Provide the [x, y] coordinate of the cell's center where the given text is located.  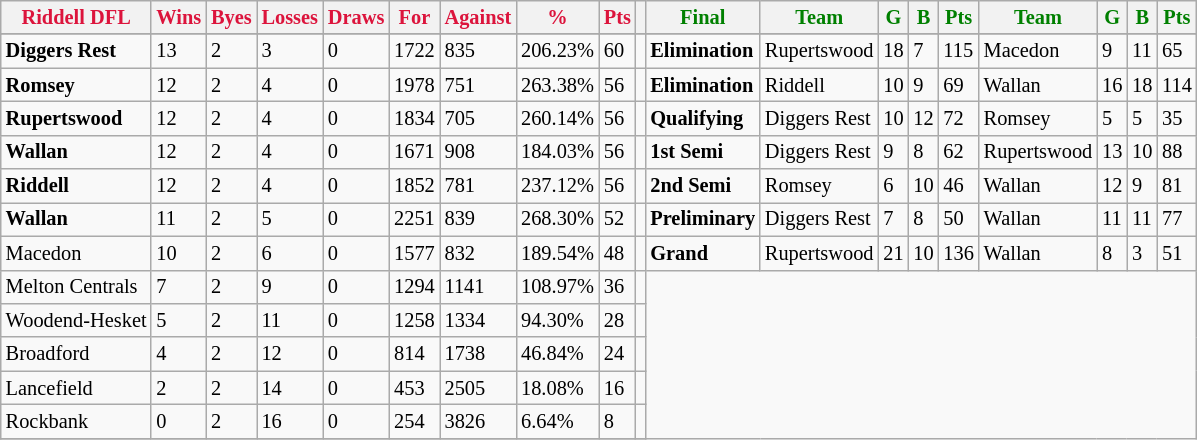
1334 [478, 320]
115 [958, 51]
Riddell DFL [76, 17]
2nd Semi [702, 186]
62 [958, 152]
136 [958, 253]
Grand [702, 253]
21 [893, 253]
Woodend-Hesket [76, 320]
Melton Centrals [76, 287]
1722 [414, 51]
254 [414, 421]
% [558, 17]
1738 [478, 354]
Rockbank [76, 421]
36 [618, 287]
72 [958, 118]
751 [478, 85]
81 [1176, 186]
206.23% [558, 51]
Qualifying [702, 118]
Broadford [76, 354]
18.08% [558, 388]
Against [478, 17]
705 [478, 118]
839 [478, 219]
For [414, 17]
453 [414, 388]
Draws [356, 17]
263.38% [558, 85]
6.64% [558, 421]
108.97% [558, 287]
814 [414, 354]
237.12% [558, 186]
114 [1176, 85]
88 [1176, 152]
69 [958, 85]
Losses [290, 17]
52 [618, 219]
781 [478, 186]
2505 [478, 388]
77 [1176, 219]
35 [1176, 118]
48 [618, 253]
189.54% [558, 253]
1141 [478, 287]
65 [1176, 51]
268.30% [558, 219]
832 [478, 253]
1294 [414, 287]
908 [478, 152]
Lancefield [76, 388]
60 [618, 51]
1st Semi [702, 152]
28 [618, 320]
184.03% [558, 152]
1852 [414, 186]
Final [702, 17]
Preliminary [702, 219]
46.84% [558, 354]
51 [1176, 253]
14 [290, 388]
1258 [414, 320]
1577 [414, 253]
24 [618, 354]
94.30% [558, 320]
2251 [414, 219]
1834 [414, 118]
46 [958, 186]
Byes [231, 17]
835 [478, 51]
3826 [478, 421]
Wins [178, 17]
260.14% [558, 118]
1978 [414, 85]
50 [958, 219]
1671 [414, 152]
